Search for the cell housing the specified text and yield its [X, Y] center coordinate. 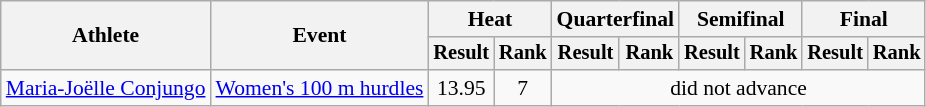
13.95 [461, 88]
Semifinal [740, 19]
Event [320, 36]
Athlete [106, 36]
Heat [490, 19]
Quarterfinal [616, 19]
Final [864, 19]
Women's 100 m hurdles [320, 88]
did not advance [739, 88]
7 [523, 88]
Maria-Joëlle Conjungo [106, 88]
